Return [x, y] of the center of cell containing provided text 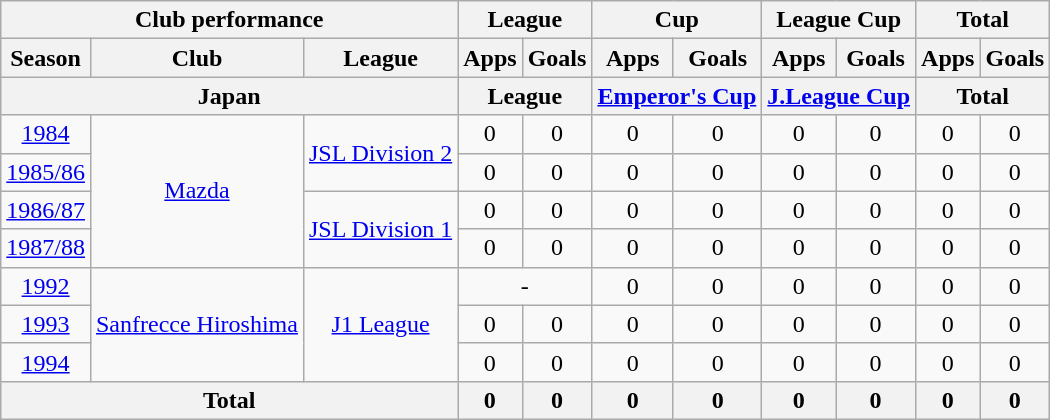
1992 [46, 286]
Cup [677, 20]
JSL Division 2 [380, 153]
1987/88 [46, 248]
1993 [46, 324]
1986/87 [46, 210]
Sanfrecce Hiroshima [196, 324]
Club [196, 58]
Japan [230, 96]
League Cup [839, 20]
- [525, 286]
1984 [46, 134]
J1 League [380, 324]
1985/86 [46, 172]
Club performance [230, 20]
Season [46, 58]
Mazda [196, 191]
J.League Cup [839, 96]
1994 [46, 362]
Emperor's Cup [677, 96]
JSL Division 1 [380, 229]
